Locate the cell with the specified text and output its (x, y) center coordinate. 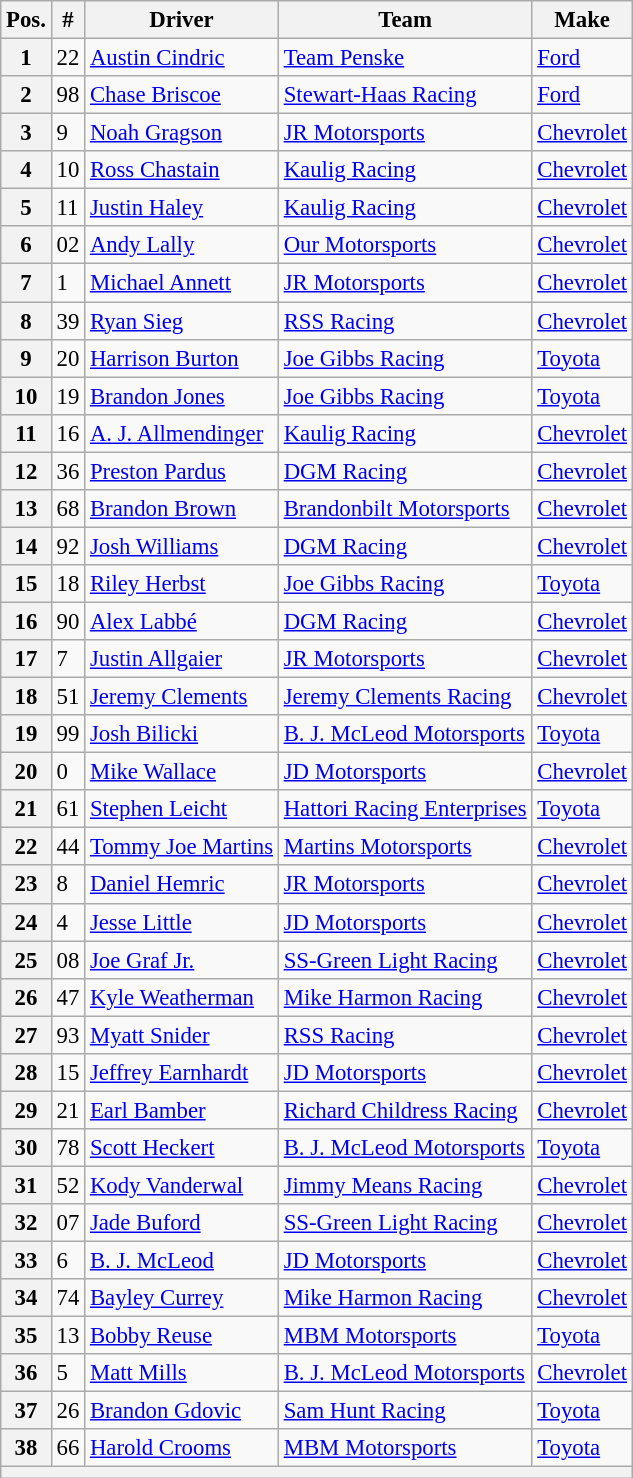
02 (68, 245)
17 (26, 659)
Martins Motorsports (405, 847)
Driver (182, 20)
32 (26, 1223)
74 (68, 1298)
61 (68, 809)
Team Penske (405, 58)
Scott Heckert (182, 1148)
Hattori Racing Enterprises (405, 809)
24 (26, 922)
98 (68, 95)
Bayley Currey (182, 1298)
28 (26, 1073)
0 (68, 772)
Team (405, 20)
68 (68, 509)
Our Motorsports (405, 245)
Harold Crooms (182, 1449)
Daniel Hemric (182, 885)
Alex Labbé (182, 621)
3 (26, 133)
Earl Bamber (182, 1110)
12 (26, 471)
08 (68, 960)
52 (68, 1185)
Mike Wallace (182, 772)
Richard Childress Racing (405, 1110)
93 (68, 1035)
34 (26, 1298)
Brandon Jones (182, 396)
Kody Vanderwal (182, 1185)
B. J. McLeod (182, 1261)
38 (26, 1449)
Josh Williams (182, 546)
30 (26, 1148)
Chase Briscoe (182, 95)
Jesse Little (182, 922)
Noah Gragson (182, 133)
Kyle Weatherman (182, 997)
Austin Cindric (182, 58)
27 (26, 1035)
Harrison Burton (182, 358)
39 (68, 321)
Bobby Reuse (182, 1336)
2 (26, 95)
Ross Chastain (182, 170)
14 (26, 546)
Justin Allgaier (182, 659)
Riley Herbst (182, 584)
Jeremy Clements Racing (405, 697)
Joe Graf Jr. (182, 960)
Jimmy Means Racing (405, 1185)
23 (26, 885)
Preston Pardus (182, 471)
78 (68, 1148)
Matt Mills (182, 1373)
Brandon Gdovic (182, 1411)
Stewart-Haas Racing (405, 95)
Michael Annett (182, 283)
Sam Hunt Racing (405, 1411)
47 (68, 997)
37 (26, 1411)
92 (68, 546)
31 (26, 1185)
Stephen Leicht (182, 809)
44 (68, 847)
Justin Haley (182, 208)
Brandon Brown (182, 509)
33 (26, 1261)
Brandonbilt Motorsports (405, 509)
Andy Lally (182, 245)
Jade Buford (182, 1223)
66 (68, 1449)
Jeffrey Earnhardt (182, 1073)
Josh Bilicki (182, 734)
35 (26, 1336)
Make (582, 20)
Ryan Sieg (182, 321)
# (68, 20)
99 (68, 734)
A. J. Allmendinger (182, 433)
25 (26, 960)
29 (26, 1110)
51 (68, 697)
Jeremy Clements (182, 697)
Tommy Joe Martins (182, 847)
07 (68, 1223)
Myatt Snider (182, 1035)
Pos. (26, 20)
90 (68, 621)
